Determine the (X, Y) coordinate at the center of the cell enclosing the given text.  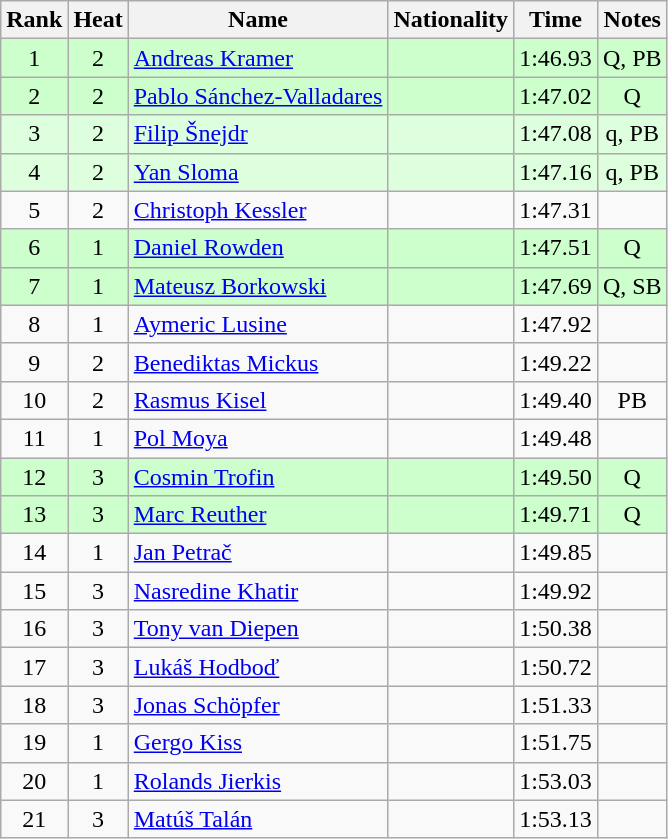
1:53.13 (556, 819)
1:49.92 (556, 591)
1:49.22 (556, 362)
1:49.71 (556, 515)
1:49.40 (556, 400)
9 (34, 362)
11 (34, 438)
20 (34, 781)
12 (34, 477)
Yan Sloma (258, 172)
Filip Šnejdr (258, 134)
10 (34, 400)
Aymeric Lusine (258, 324)
1:51.75 (556, 743)
15 (34, 591)
Notes (632, 20)
Rank (34, 20)
Lukáš Hodboď (258, 667)
6 (34, 248)
21 (34, 819)
16 (34, 629)
Gergo Kiss (258, 743)
1:49.48 (556, 438)
5 (34, 210)
Pol Moya (258, 438)
19 (34, 743)
Daniel Rowden (258, 248)
Rolands Jierkis (258, 781)
Matúš Talán (258, 819)
1:49.85 (556, 553)
Q, SB (632, 286)
Nationality (451, 20)
1:46.93 (556, 58)
Jan Petrač (258, 553)
1:53.03 (556, 781)
Pablo Sánchez-Valladares (258, 96)
1:47.31 (556, 210)
Christoph Kessler (258, 210)
1:50.38 (556, 629)
1:47.16 (556, 172)
13 (34, 515)
1:47.51 (556, 248)
7 (34, 286)
18 (34, 705)
Tony van Diepen (258, 629)
1:50.72 (556, 667)
Q, PB (632, 58)
14 (34, 553)
1:47.08 (556, 134)
Mateusz Borkowski (258, 286)
Cosmin Trofin (258, 477)
Rasmus Kisel (258, 400)
4 (34, 172)
1:49.50 (556, 477)
Heat (98, 20)
1:47.02 (556, 96)
1:47.92 (556, 324)
Marc Reuther (258, 515)
Time (556, 20)
Nasredine Khatir (258, 591)
Jonas Schöpfer (258, 705)
1:51.33 (556, 705)
PB (632, 400)
Name (258, 20)
8 (34, 324)
1:47.69 (556, 286)
17 (34, 667)
Benediktas Mickus (258, 362)
Andreas Kramer (258, 58)
